Identify which cell holds the provided text, then report its [x, y] central coordinate. 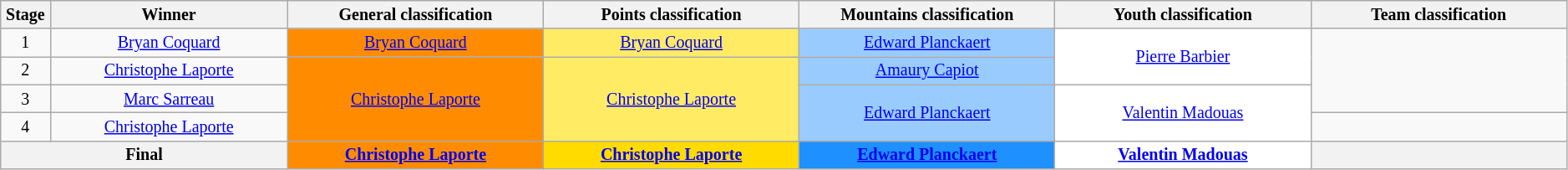
Winner [169, 15]
Mountains classification [927, 15]
General classification [415, 15]
4 [25, 127]
Final [145, 154]
Marc Sarreau [169, 99]
2 [25, 70]
3 [25, 99]
1 [25, 44]
Pierre Barbier [1183, 57]
Team classification [1439, 15]
Stage [25, 15]
Youth classification [1183, 15]
Points classification [671, 15]
Amaury Capiot [927, 70]
